Return the [X, Y] coordinate for the center point of the cell that contains the specified text.  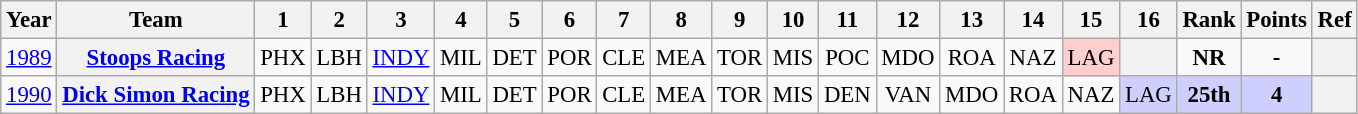
25th [1209, 95]
7 [624, 20]
15 [1090, 20]
10 [792, 20]
- [1276, 58]
13 [972, 20]
6 [570, 20]
1990 [29, 95]
Points [1276, 20]
5 [514, 20]
Year [29, 20]
NR [1209, 58]
16 [1148, 20]
Ref [1334, 20]
12 [908, 20]
VAN [908, 95]
Stoops Racing [156, 58]
POC [848, 58]
14 [1034, 20]
9 [740, 20]
DEN [848, 95]
Dick Simon Racing [156, 95]
3 [401, 20]
2 [339, 20]
Team [156, 20]
1 [283, 20]
11 [848, 20]
Rank [1209, 20]
8 [682, 20]
1989 [29, 58]
